Scan for the cell matching the given text and deliver its (x, y) coordinate at center. 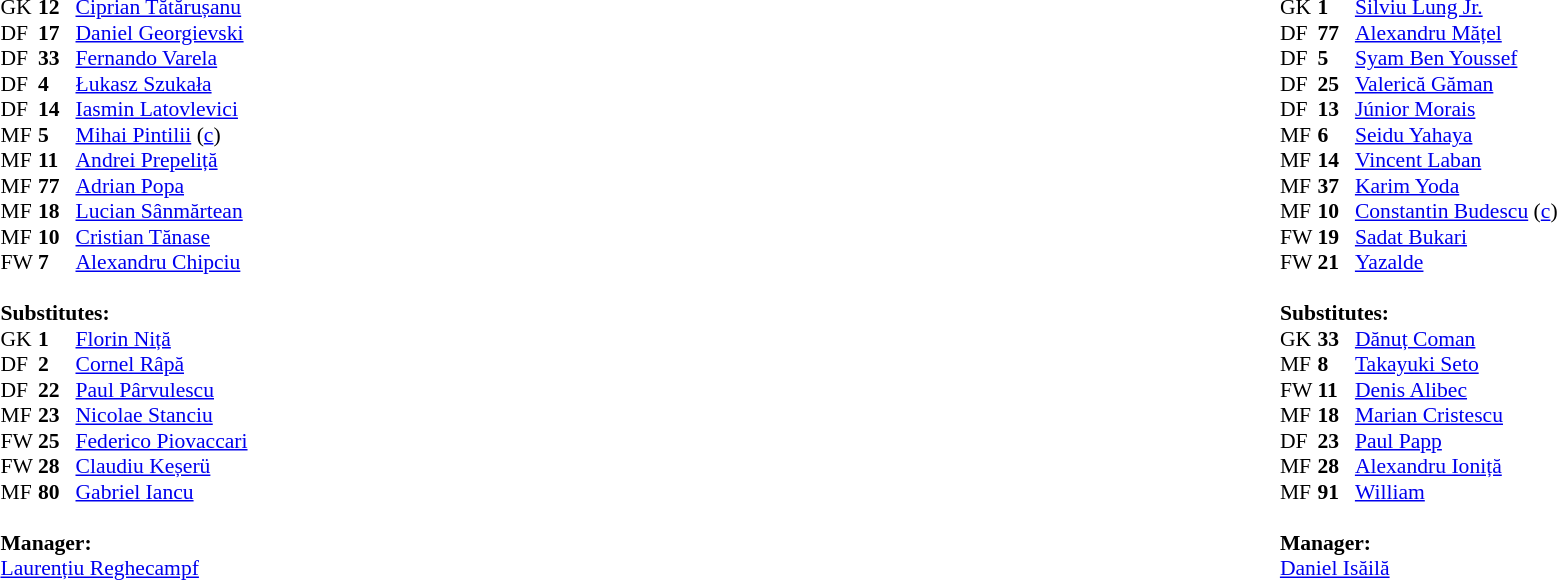
2 (57, 365)
Łukasz Szukała (162, 84)
Nicolae Stanciu (162, 415)
21 (1336, 263)
4 (57, 84)
Manager: (124, 543)
Fernando Varela (162, 59)
Mihai Pintilii (c) (162, 135)
Adrian Popa (162, 186)
Florin Niță (162, 339)
22 (57, 390)
Daniel Georgievski (162, 33)
Federico Piovaccari (162, 441)
13 (1336, 109)
37 (1336, 186)
Substitutes: (124, 313)
Cristian Tănase (162, 237)
91 (1336, 492)
Gabriel Iancu (162, 492)
Andrei Prepeliță (162, 161)
17 (57, 33)
Paul Pârvulescu (162, 390)
8 (1336, 365)
Lucian Sânmărtean (162, 211)
7 (57, 263)
Alexandru Chipciu (162, 263)
6 (1336, 135)
19 (1336, 237)
Iasmin Latovlevici (162, 109)
1 (57, 339)
Claudiu Keșerü (162, 467)
80 (57, 492)
Cornel Râpă (162, 365)
